Pinpoint the cell where the given text exists, returning its (x, y) midpoint coordinate. 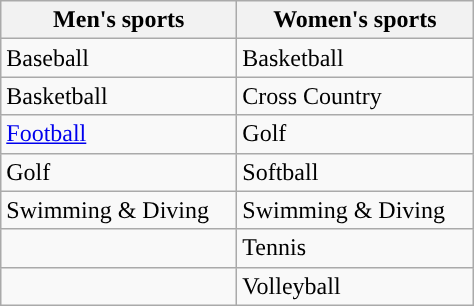
Softball (355, 172)
Cross Country (355, 96)
Baseball (119, 58)
Tennis (355, 248)
Women's sports (355, 20)
Men's sports (119, 20)
Volleyball (355, 286)
Football (119, 134)
